Search for the cell housing the specified text and yield its [X, Y] center coordinate. 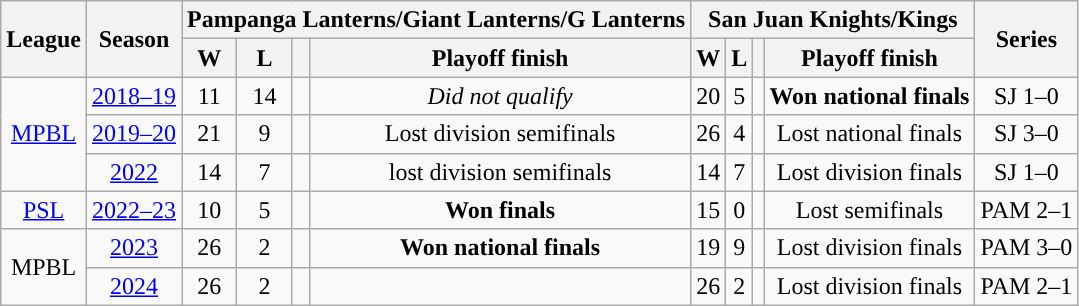
0 [740, 210]
2022 [134, 172]
PSL [44, 210]
2018–19 [134, 96]
20 [708, 96]
15 [708, 210]
lost division semifinals [500, 172]
2024 [134, 286]
11 [210, 96]
Lost national finals [870, 134]
19 [708, 248]
10 [210, 210]
League [44, 39]
Did not qualify [500, 96]
Lost semifinals [870, 210]
Won finals [500, 210]
PAM 3–0 [1026, 248]
Series [1026, 39]
2019–20 [134, 134]
SJ 3–0 [1026, 134]
2022–23 [134, 210]
2023 [134, 248]
Lost division semifinals [500, 134]
San Juan Knights/Kings [833, 20]
Pampanga Lanterns/Giant Lanterns/G Lanterns [436, 20]
Season [134, 39]
4 [740, 134]
21 [210, 134]
